Identify which cell holds the provided text, then report its [x, y] central coordinate. 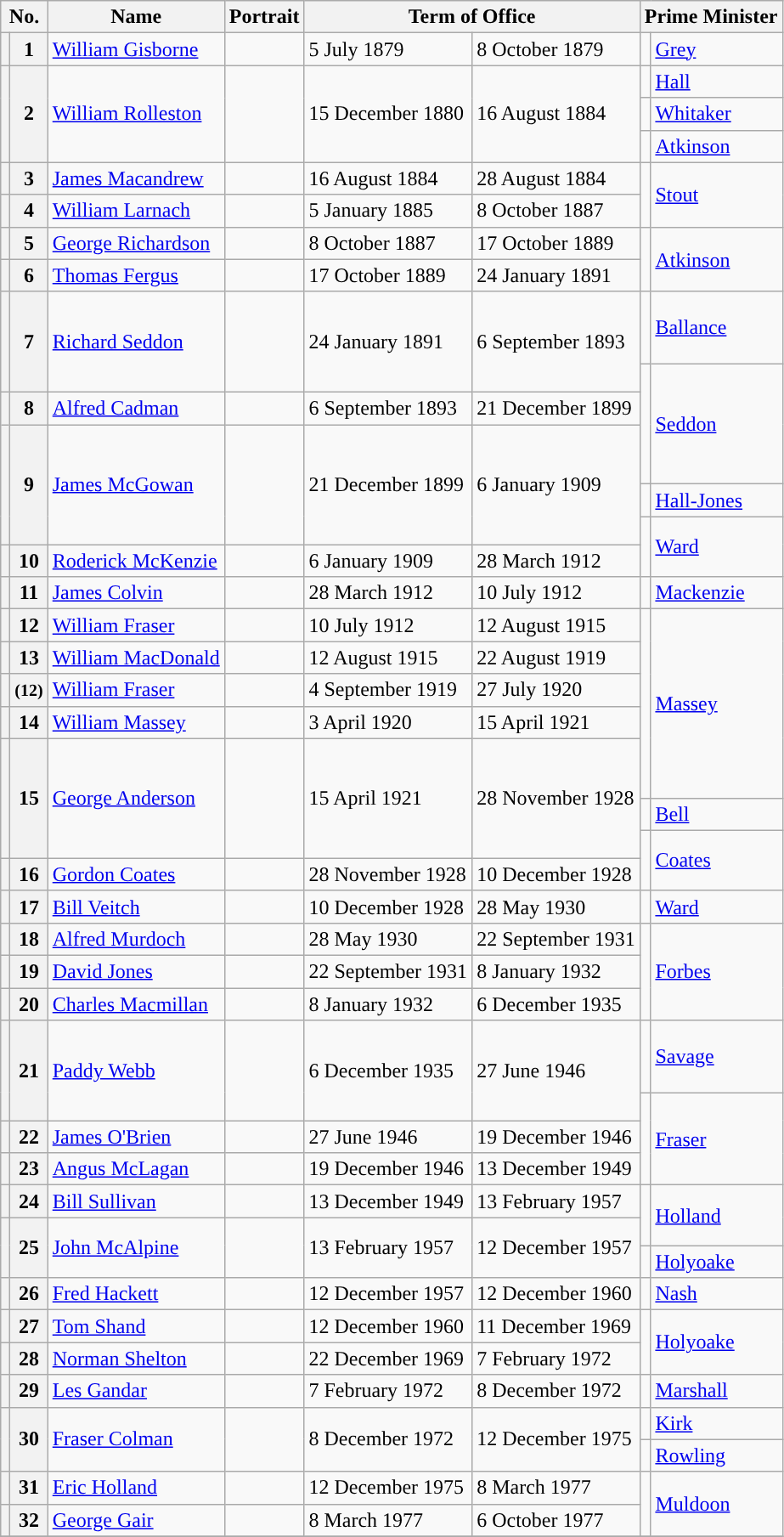
Muldoon [717, 1504]
24 [29, 1201]
David Jones [136, 971]
Eric Holland [136, 1488]
12 [29, 625]
Roderick McKenzie [136, 561]
17 [29, 907]
Stout [717, 195]
Bell [717, 814]
Alfred Cadman [136, 408]
28 August 1884 [556, 178]
Holland [717, 1215]
8 October 1879 [556, 49]
11 December 1969 [556, 1326]
Richard Seddon [136, 342]
26 [29, 1294]
James O'Brien [136, 1137]
18 [29, 939]
5 July 1879 [388, 49]
6 [29, 275]
Bill Sullivan [136, 1201]
Charles Macmillan [136, 1003]
8 [29, 408]
5 January 1885 [388, 211]
15 December 1880 [388, 114]
William Rolleston [136, 114]
3 [29, 178]
10 [29, 561]
Prime Minister [711, 17]
22 [29, 1137]
Fraser Colman [136, 1439]
19 [29, 971]
32 [29, 1520]
Alfred Murdoch [136, 939]
1 [29, 49]
25 [29, 1247]
Angus McLagan [136, 1169]
Mackenzie [717, 593]
2 [29, 114]
George Richardson [136, 243]
22 December 1969 [388, 1359]
Nash [717, 1294]
William Massey [136, 722]
22 August 1919 [556, 658]
John McAlpine [136, 1247]
Seddon [717, 425]
Thomas Fergus [136, 275]
Fraser [717, 1139]
9 [29, 484]
William Gisborne [136, 49]
4 September 1919 [388, 690]
Savage [717, 1057]
Fred Hackett [136, 1294]
21 [29, 1071]
29 [29, 1391]
Grey [717, 49]
Les Gandar [136, 1391]
23 [29, 1169]
30 [29, 1439]
Marshall [717, 1391]
Name [136, 17]
James Macandrew [136, 178]
Gordon Coates [136, 874]
Norman Shelton [136, 1359]
George Anderson [136, 799]
Hall [717, 82]
Coates [717, 860]
James Colvin [136, 593]
William Larnach [136, 211]
Term of Office [472, 17]
Forbes [717, 971]
3 April 1920 [388, 722]
(12) [29, 690]
13 [29, 658]
7 [29, 342]
15 [29, 799]
William MacDonald [136, 658]
4 [29, 211]
Massey [717, 704]
20 [29, 1003]
14 [29, 722]
31 [29, 1488]
Rowling [717, 1455]
Tom Shand [136, 1326]
28 [29, 1359]
27 [29, 1326]
Kirk [717, 1423]
6 October 1977 [556, 1520]
James McGowan [136, 484]
Hall-Jones [717, 500]
5 [29, 243]
16 [29, 874]
Portrait [264, 17]
No. [24, 17]
27 July 1920 [556, 690]
Paddy Webb [136, 1071]
11 [29, 593]
George Gair [136, 1520]
Whitaker [717, 114]
Bill Veitch [136, 907]
Ballance [717, 328]
